Provide the (x, y) coordinate of the cell's center where the given text is located.  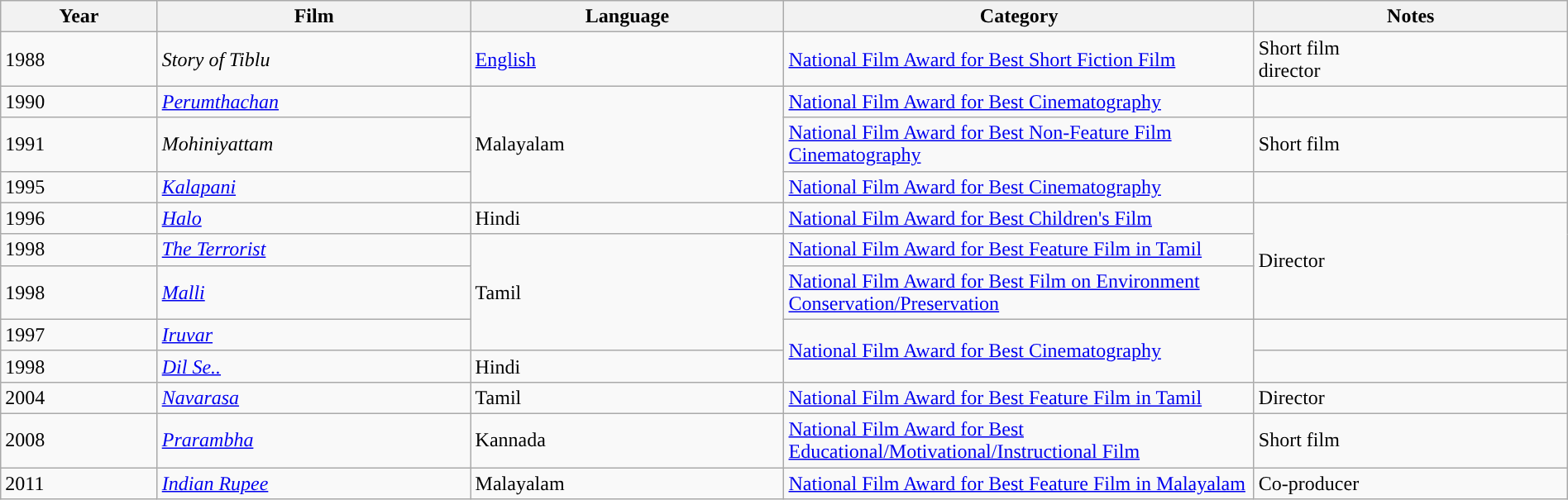
Story of Tiblu (314, 60)
The Terrorist (314, 250)
1990 (79, 102)
Indian Rupee (314, 483)
Prarambha (314, 440)
2004 (79, 398)
Halo (314, 218)
1991 (79, 144)
Film (314, 17)
1996 (79, 218)
National Film Award for Best Non-Feature Film Cinematography (1019, 144)
National Film Award for Best Short Fiction Film (1019, 60)
2011 (79, 483)
National Film Award for Best Children's Film (1019, 218)
English (627, 60)
1997 (79, 335)
2008 (79, 440)
Language (627, 17)
Malli (314, 293)
Mohiniyattam (314, 144)
1995 (79, 187)
Short filmdirector (1411, 60)
Co-producer (1411, 483)
Iruvar (314, 335)
Notes (1411, 17)
Kannada (627, 440)
Perumthachan (314, 102)
Year (79, 17)
Dil Se.. (314, 366)
Kalapani (314, 187)
National Film Award for Best Educational/Motivational/Instructional Film (1019, 440)
National Film Award for Best Feature Film in Malayalam (1019, 483)
1988 (79, 60)
Category (1019, 17)
National Film Award for Best Film on Environment Conservation/Preservation (1019, 293)
Navarasa (314, 398)
